Scan for the cell matching the given text and deliver its (x, y) coordinate at center. 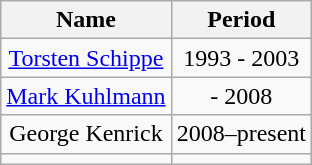
- 2008 (241, 96)
2008–present (241, 134)
Mark Kuhlmann (86, 96)
George Kenrick (86, 134)
1993 - 2003 (241, 58)
Torsten Schippe (86, 58)
Name (86, 20)
Period (241, 20)
